Detect which cell encompasses the target text, then output its [x, y] center coordinate. 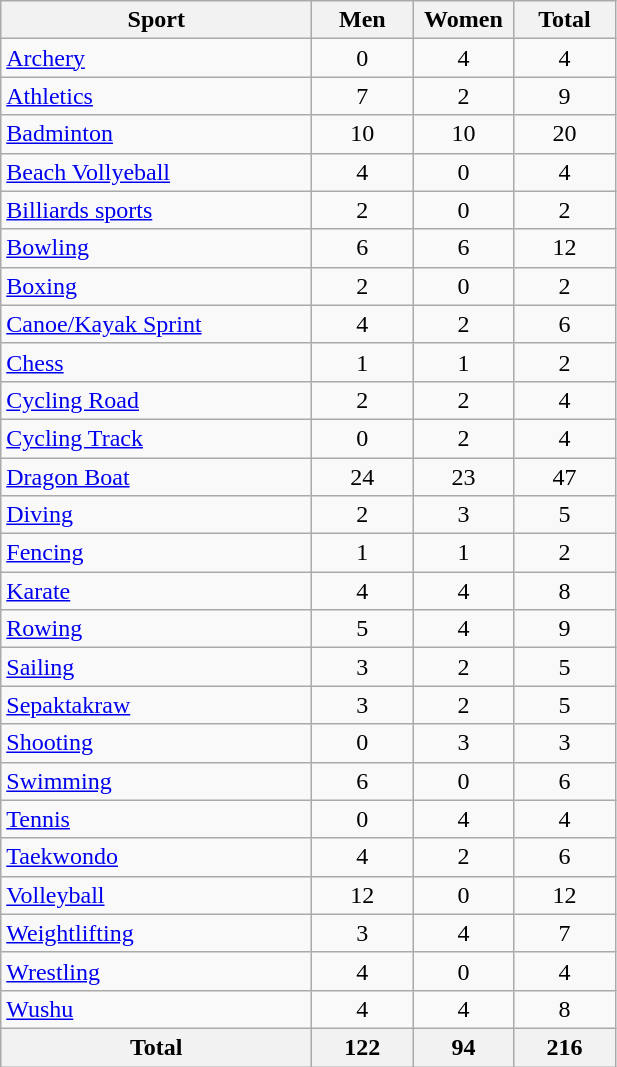
Taekwondo [156, 857]
Chess [156, 362]
Billiards sports [156, 210]
Weightlifting [156, 933]
Wushu [156, 1009]
Swimming [156, 781]
Volleyball [156, 895]
Bowling [156, 248]
24 [362, 477]
Cycling Road [156, 400]
23 [464, 477]
Cycling Track [156, 438]
Fencing [156, 553]
Athletics [156, 96]
Shooting [156, 743]
20 [564, 134]
Men [362, 20]
216 [564, 1047]
Sepaktakraw [156, 705]
94 [464, 1047]
Sailing [156, 667]
Canoe/Kayak Sprint [156, 324]
Wrestling [156, 971]
Dragon Boat [156, 477]
122 [362, 1047]
Tennis [156, 819]
Karate [156, 591]
Archery [156, 58]
Boxing [156, 286]
Women [464, 20]
47 [564, 477]
Beach Vollyeball [156, 172]
Badminton [156, 134]
Diving [156, 515]
Rowing [156, 629]
Sport [156, 20]
